Find where the given text appears and provide that cell's center as [X, Y] coordinate. 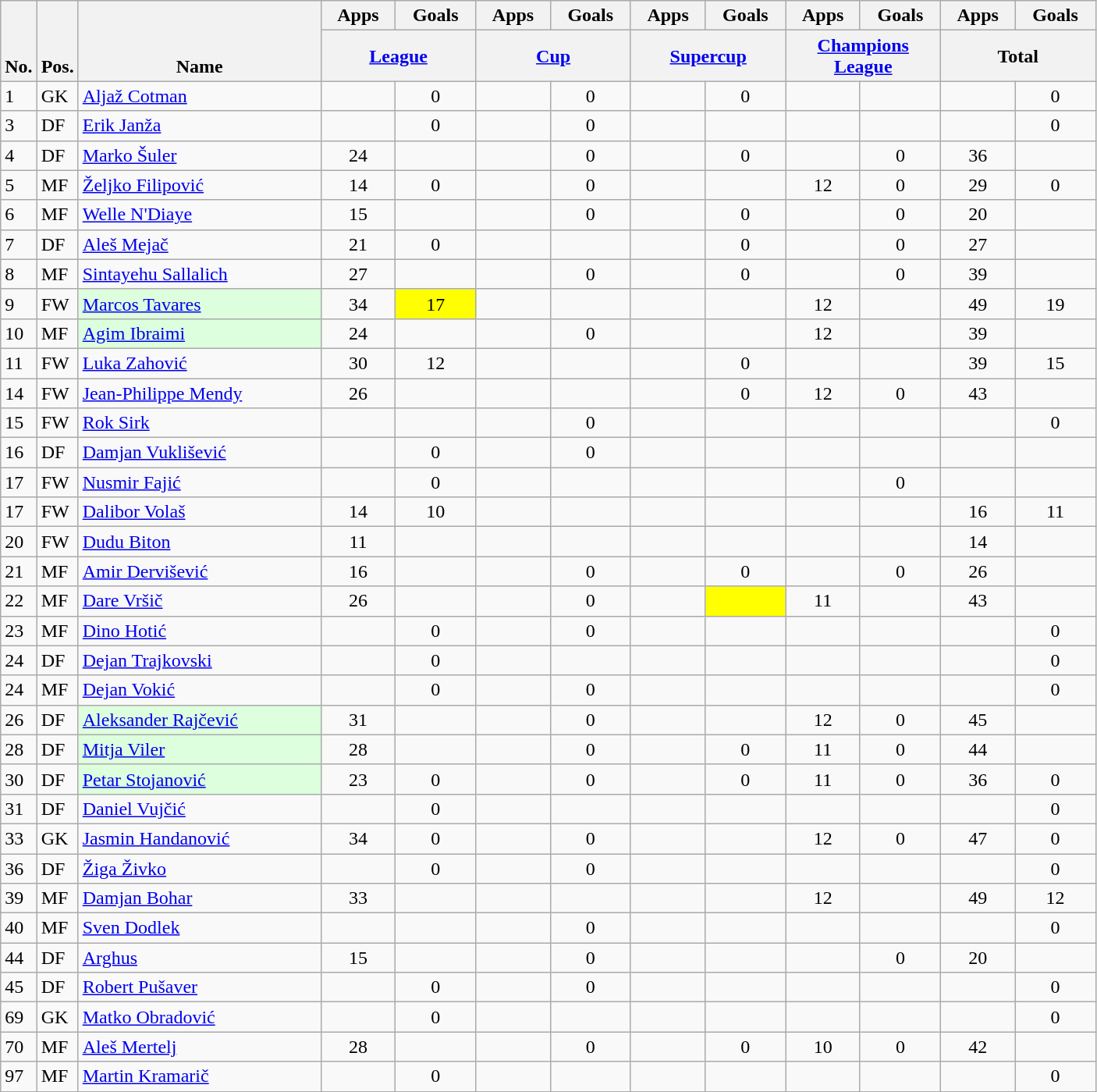
Champions League [863, 56]
5 [19, 185]
No. [19, 41]
19 [1055, 304]
Marcos Tavares [200, 304]
Aleksander Rajčević [200, 720]
Marko Šuler [200, 155]
Aljaž Cotman [200, 96]
70 [19, 1047]
Aleš Mejač [200, 244]
Matko Obradović [200, 1017]
4 [19, 155]
Pos. [58, 41]
Dino Hotić [200, 631]
Name [200, 41]
Dalibor Volaš [200, 512]
22 [19, 601]
Welle N'Diaye [200, 215]
40 [19, 928]
Sintayehu Sallalich [200, 274]
Arghus [200, 958]
Supercup [708, 56]
Amir Dervišević [200, 571]
Aleš Mertelj [200, 1047]
Cup [554, 56]
Žiga Živko [200, 869]
Mitja Viler [200, 749]
Dejan Trajkovski [200, 660]
Damjan Bohar [200, 898]
Martin Kramarič [200, 1076]
Luka Zahović [200, 363]
Nusmir Fajić [200, 482]
42 [978, 1047]
7 [19, 244]
1 [19, 96]
6 [19, 215]
League [398, 56]
Total [1019, 56]
8 [19, 274]
Daniel Vujčić [200, 809]
Jean-Philippe Mendy [200, 393]
29 [978, 185]
9 [19, 304]
69 [19, 1017]
97 [19, 1076]
47 [978, 838]
Erik Janža [200, 126]
Dare Vršič [200, 601]
Agim Ibraimi [200, 333]
Jasmin Handanović [200, 838]
Rok Sirk [200, 423]
Petar Stojanović [200, 779]
Dudu Biton [200, 542]
Damjan Vuklišević [200, 453]
3 [19, 126]
Željko Filipović [200, 185]
Sven Dodlek [200, 928]
Robert Pušaver [200, 987]
Dejan Vokić [200, 690]
